Detect which cell encompasses the target text, then output its [X, Y] center coordinate. 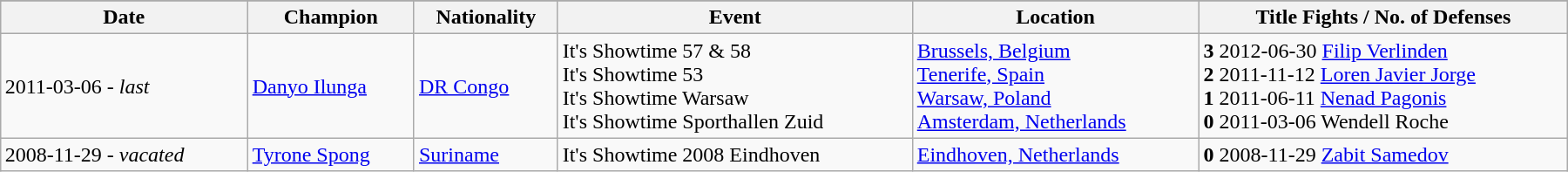
DR Congo [486, 86]
2011-03-06 - last [124, 86]
Tyrone Spong [331, 155]
Event [735, 17]
Location [1056, 17]
Nationality [486, 17]
It's Showtime 57 & 58 It's Showtime 53 It's Showtime Warsaw It's Showtime Sporthallen Zuid [735, 86]
3 2012-06-30 Filip Verlinden 2 2011-11-12 Loren Javier Jorge 1 2011-06-11 Nenad Pagonis 0 2011-03-06 Wendell Roche [1383, 86]
It's Showtime 2008 Eindhoven [735, 155]
Danyo Ilunga [331, 86]
0 2008-11-29 Zabit Samedov [1383, 155]
Brussels, Belgium Tenerife, Spain Warsaw, Poland Amsterdam, Netherlands [1056, 86]
Champion [331, 17]
Title Fights / No. of Defenses [1383, 17]
Eindhoven, Netherlands [1056, 155]
Suriname [486, 155]
2008-11-29 - vacated [124, 155]
Date [124, 17]
